Search for the cell housing the specified text and yield its (x, y) center coordinate. 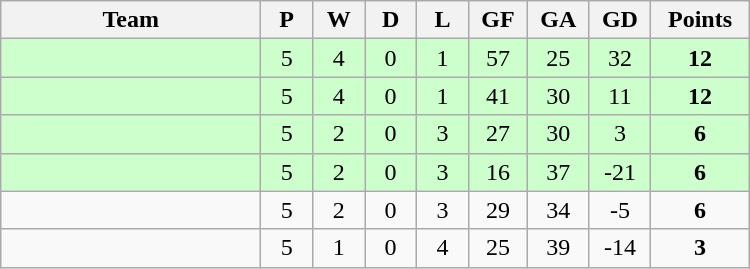
-21 (620, 172)
GD (620, 20)
P (287, 20)
57 (498, 58)
Points (700, 20)
16 (498, 172)
11 (620, 96)
34 (559, 210)
D (391, 20)
37 (559, 172)
L (443, 20)
GA (559, 20)
27 (498, 134)
-14 (620, 248)
GF (498, 20)
29 (498, 210)
-5 (620, 210)
41 (498, 96)
39 (559, 248)
W (339, 20)
32 (620, 58)
Team (131, 20)
